Return [X, Y] of the center of cell containing provided text 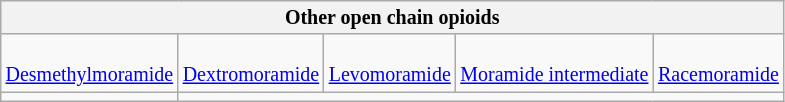
Dextromoramide [251, 64]
Other open chain opioids [392, 18]
Desmethylmoramide [90, 64]
Levomoramide [390, 64]
Racemoramide [718, 64]
Moramide intermediate [555, 64]
